For the text-containing cell, return its midpoint in (x, y) coordinate format. 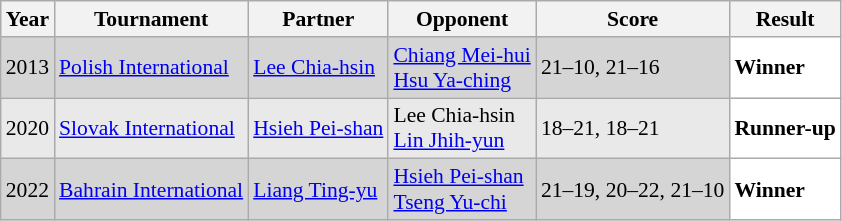
Polish International (151, 68)
Tournament (151, 19)
21–19, 20–22, 21–10 (633, 190)
Chiang Mei-hui Hsu Ya-ching (462, 68)
21–10, 21–16 (633, 68)
Year (28, 19)
18–21, 18–21 (633, 128)
Result (784, 19)
Opponent (462, 19)
Lee Chia-hsin Lin Jhih-yun (462, 128)
2020 (28, 128)
2022 (28, 190)
Bahrain International (151, 190)
Hsieh Pei-shan Tseng Yu-chi (462, 190)
Slovak International (151, 128)
Lee Chia-hsin (318, 68)
Hsieh Pei-shan (318, 128)
Partner (318, 19)
Liang Ting-yu (318, 190)
Score (633, 19)
2013 (28, 68)
Runner-up (784, 128)
